Provide the [X, Y] coordinate of the cell's center where the given text is located.  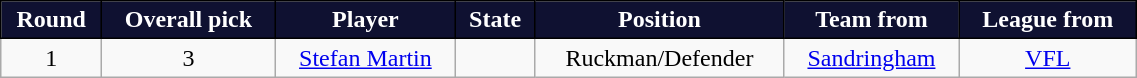
3 [189, 58]
1 [52, 58]
Position [660, 20]
Team from [871, 20]
Sandringham [871, 58]
State [496, 20]
Ruckman/Defender [660, 58]
Round [52, 20]
League from [1048, 20]
Player [365, 20]
Stefan Martin [365, 58]
VFL [1048, 58]
Overall pick [189, 20]
